Capture the cell that displays the provided text and extract its (X, Y) central coordinate. 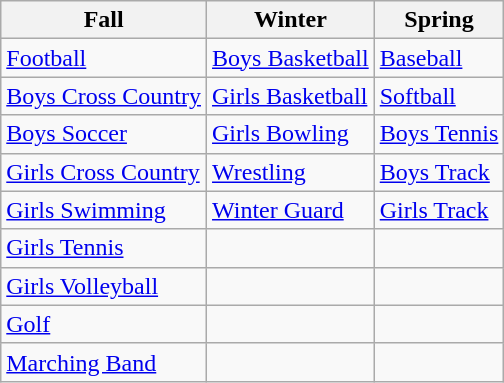
Boys Tennis (439, 134)
Girls Cross Country (104, 172)
Girls Track (439, 210)
Spring (439, 20)
Girls Bowling (291, 134)
Baseball (439, 58)
Winter (291, 20)
Boys Basketball (291, 58)
Girls Volleyball (104, 286)
Boys Track (439, 172)
Winter Guard (291, 210)
Fall (104, 20)
Girls Basketball (291, 96)
Football (104, 58)
Boys Soccer (104, 134)
Softball (439, 96)
Golf (104, 324)
Girls Swimming (104, 210)
Marching Band (104, 362)
Wrestling (291, 172)
Boys Cross Country (104, 96)
Girls Tennis (104, 248)
